For the text-containing cell, return its midpoint in [X, Y] coordinate format. 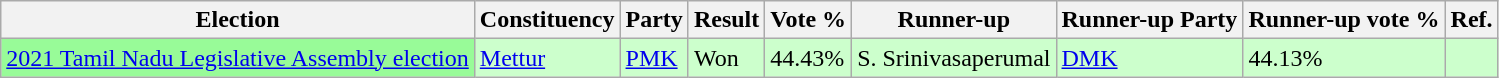
Runner-up [954, 20]
Vote % [808, 20]
Mettur [547, 58]
Runner-up Party [1150, 20]
S. Srinivasaperumal [954, 58]
DMK [1150, 58]
44.43% [808, 58]
Runner-up vote % [1344, 20]
Result [726, 20]
2021 Tamil Nadu Legislative Assembly election [238, 58]
Constituency [547, 20]
Party [654, 20]
Won [726, 58]
PMK [654, 58]
44.13% [1344, 58]
Ref. [1472, 20]
Election [238, 20]
